Pinpoint the cell where the given text exists, returning its [X, Y] midpoint coordinate. 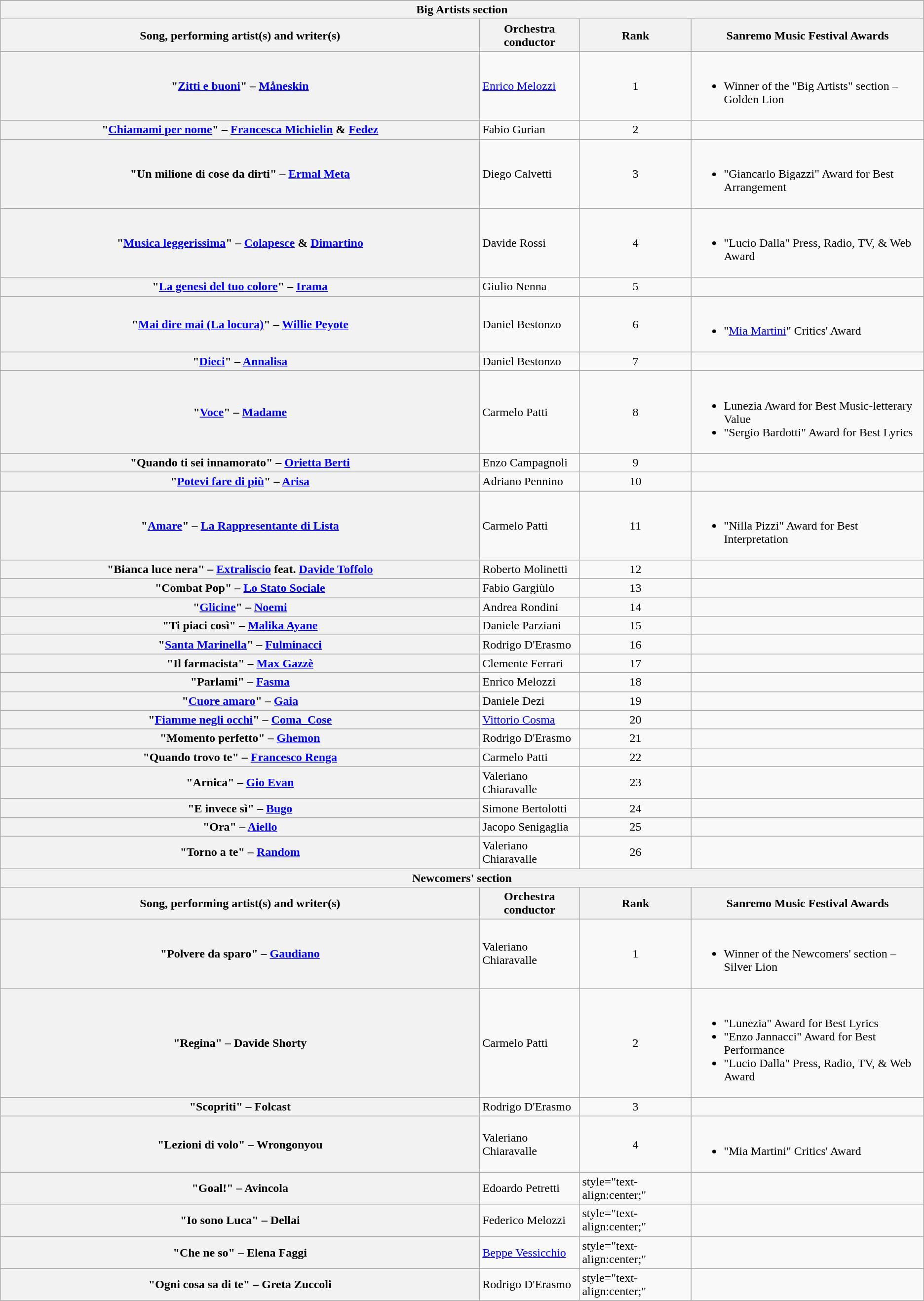
25 [636, 827]
"Lucio Dalla" Press, Radio, TV, & Web Award [808, 243]
"Che ne so" – Elena Faggi [240, 1253]
Beppe Vessicchio [530, 1253]
Big Artists section [462, 10]
"Arnica" – Gio Evan [240, 783]
"Ti piaci così" – Malika Ayane [240, 626]
Federico Melozzi [530, 1220]
7 [636, 361]
"Combat Pop" – Lo Stato Sociale [240, 588]
10 [636, 481]
"Musica leggerissima" – Colapesce & Dimartino [240, 243]
"Lezioni di volo" – Wrongonyou [240, 1144]
"Il farmacista" – Max Gazzè [240, 663]
"Bianca luce nera" – Extraliscio feat. Davide Toffolo [240, 570]
Winner of the "Big Artists" section – Golden Lion [808, 86]
"Zitti e buoni" – Måneskin [240, 86]
24 [636, 808]
14 [636, 607]
"Voce" – Madame [240, 412]
Daniele Dezi [530, 701]
Vittorio Cosma [530, 720]
23 [636, 783]
"Quando ti sei innamorato" – Orietta Berti [240, 462]
"Glicine" – Noemi [240, 607]
Lunezia Award for Best Music-letterary Value"Sergio Bardotti" Award for Best Lyrics [808, 412]
Fabio Gargiùlo [530, 588]
Simone Bertolotti [530, 808]
Davide Rossi [530, 243]
12 [636, 570]
"Amare" – La Rappresentante di Lista [240, 525]
"Torno a te" – Random [240, 852]
"Un milione di cose da dirti" – Ermal Meta [240, 174]
21 [636, 738]
5 [636, 287]
"Scopriti" – Folcast [240, 1107]
"Dieci" – Annalisa [240, 361]
9 [636, 462]
"Lunezia" Award for Best Lyrics"Enzo Jannacci" Award for Best Performance"Lucio Dalla" Press, Radio, TV, & Web Award [808, 1043]
26 [636, 852]
Fabio Gurian [530, 130]
"Polvere da sparo" – Gaudiano [240, 954]
"Quando trovo te" – Francesco Renga [240, 757]
"Parlami" – Fasma [240, 682]
Enzo Campagnoli [530, 462]
"Fiamme negli occhi" – Coma_Cose [240, 720]
"La genesi del tuo colore" – Irama [240, 287]
22 [636, 757]
Adriano Pennino [530, 481]
"E invece sì" – Bugo [240, 808]
Diego Calvetti [530, 174]
"Momento perfetto" – Ghemon [240, 738]
6 [636, 324]
Winner of the Newcomers' section – Silver Lion [808, 954]
18 [636, 682]
"Giancarlo Bigazzi" Award for Best Arrangement [808, 174]
"Nilla Pizzi" Award for Best Interpretation [808, 525]
13 [636, 588]
"Cuore amaro" – Gaia [240, 701]
"Santa Marinella" – Fulminacci [240, 645]
"Chiamami per nome" – Francesca Michielin & Fedez [240, 130]
17 [636, 663]
Jacopo Senigaglia [530, 827]
Giulio Nenna [530, 287]
"Mai dire mai (La locura)" – Willie Peyote [240, 324]
Edoardo Petretti [530, 1188]
20 [636, 720]
"Potevi fare di più" – Arisa [240, 481]
"Regina" – Davide Shorty [240, 1043]
15 [636, 626]
"Ogni cosa sa di te" – Greta Zuccoli [240, 1284]
11 [636, 525]
Daniele Parziani [530, 626]
Clemente Ferrari [530, 663]
"Goal!" – Avincola [240, 1188]
"Io sono Luca" – Dellai [240, 1220]
8 [636, 412]
Andrea Rondini [530, 607]
16 [636, 645]
Newcomers' section [462, 878]
Roberto Molinetti [530, 570]
19 [636, 701]
"Ora" – Aiello [240, 827]
